Extract the [x, y] coordinate from the center of the cell holding the provided text.  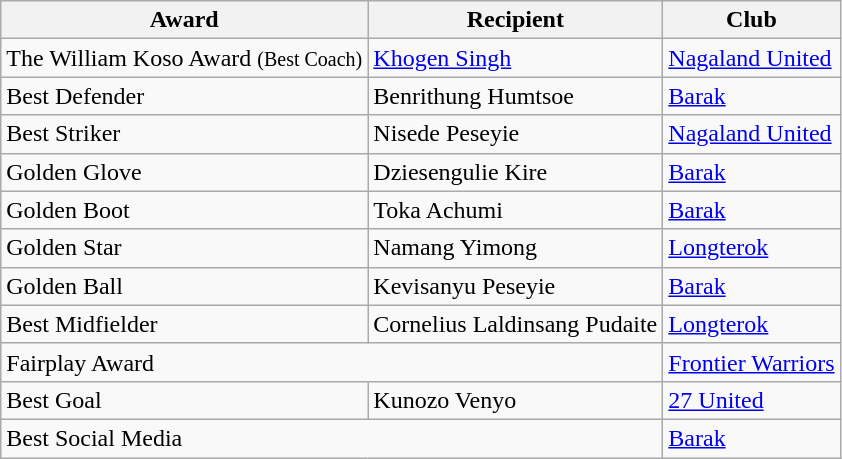
Best Defender [184, 96]
The William Koso Award (Best Coach) [184, 58]
Namang Yimong [516, 248]
Kunozo Venyo [516, 400]
Recipient [516, 20]
Golden Ball [184, 286]
Golden Star [184, 248]
Fairplay Award [332, 362]
Award [184, 20]
Khogen Singh [516, 58]
Golden Boot [184, 210]
Kevisanyu Peseyie [516, 286]
Club [752, 20]
Cornelius Laldinsang Pudaite [516, 324]
Benrithung Humtsoe [516, 96]
Best Social Media [332, 438]
Best Midfielder [184, 324]
27 United [752, 400]
Nisede Peseyie [516, 134]
Best Striker [184, 134]
Golden Glove [184, 172]
Dziesengulie Kire [516, 172]
Best Goal [184, 400]
Toka Achumi [516, 210]
Frontier Warriors [752, 362]
